Find where the given text appears and provide that cell's center as [x, y] coordinate. 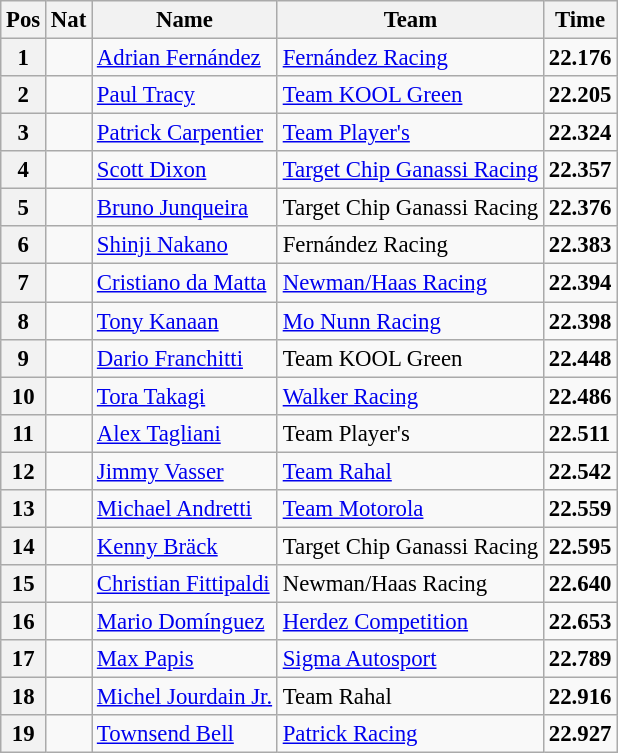
22.559 [580, 509]
Patrick Carpentier [185, 133]
Pos [24, 20]
Paul Tracy [185, 95]
Max Papis [185, 659]
22.383 [580, 245]
22.376 [580, 208]
Team Motorola [410, 509]
22.595 [580, 546]
Sigma Autosport [410, 659]
22.511 [580, 433]
Mo Nunn Racing [410, 321]
5 [24, 208]
22.324 [580, 133]
Kenny Bräck [185, 546]
Name [185, 20]
17 [24, 659]
22.542 [580, 471]
Jimmy Vasser [185, 471]
Scott Dixon [185, 170]
22.486 [580, 396]
Patrick Racing [410, 734]
Cristiano da Matta [185, 283]
22.398 [580, 321]
Walker Racing [410, 396]
22.357 [580, 170]
22.205 [580, 95]
Tora Takagi [185, 396]
13 [24, 509]
22.916 [580, 697]
22.394 [580, 283]
Adrian Fernández [185, 58]
9 [24, 358]
1 [24, 58]
Michael Andretti [185, 509]
Alex Tagliani [185, 433]
7 [24, 283]
14 [24, 546]
11 [24, 433]
22.789 [580, 659]
Time [580, 20]
6 [24, 245]
4 [24, 170]
Tony Kanaan [185, 321]
12 [24, 471]
Townsend Bell [185, 734]
18 [24, 697]
Christian Fittipaldi [185, 584]
Dario Franchitti [185, 358]
2 [24, 95]
10 [24, 396]
22.176 [580, 58]
15 [24, 584]
Michel Jourdain Jr. [185, 697]
22.653 [580, 621]
Bruno Junqueira [185, 208]
19 [24, 734]
22.927 [580, 734]
22.448 [580, 358]
8 [24, 321]
Shinji Nakano [185, 245]
16 [24, 621]
3 [24, 133]
Team [410, 20]
Mario Domínguez [185, 621]
22.640 [580, 584]
Nat [69, 20]
Herdez Competition [410, 621]
